Identify which cell holds the provided text, then report its (x, y) central coordinate. 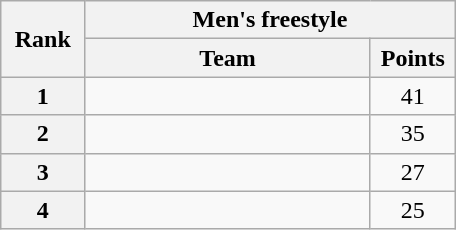
Team (228, 58)
25 (412, 210)
1 (43, 96)
4 (43, 210)
2 (43, 134)
3 (43, 172)
Points (412, 58)
27 (412, 172)
Rank (43, 39)
35 (412, 134)
41 (412, 96)
Men's freestyle (270, 20)
